Detect which cell encompasses the target text, then output its (x, y) center coordinate. 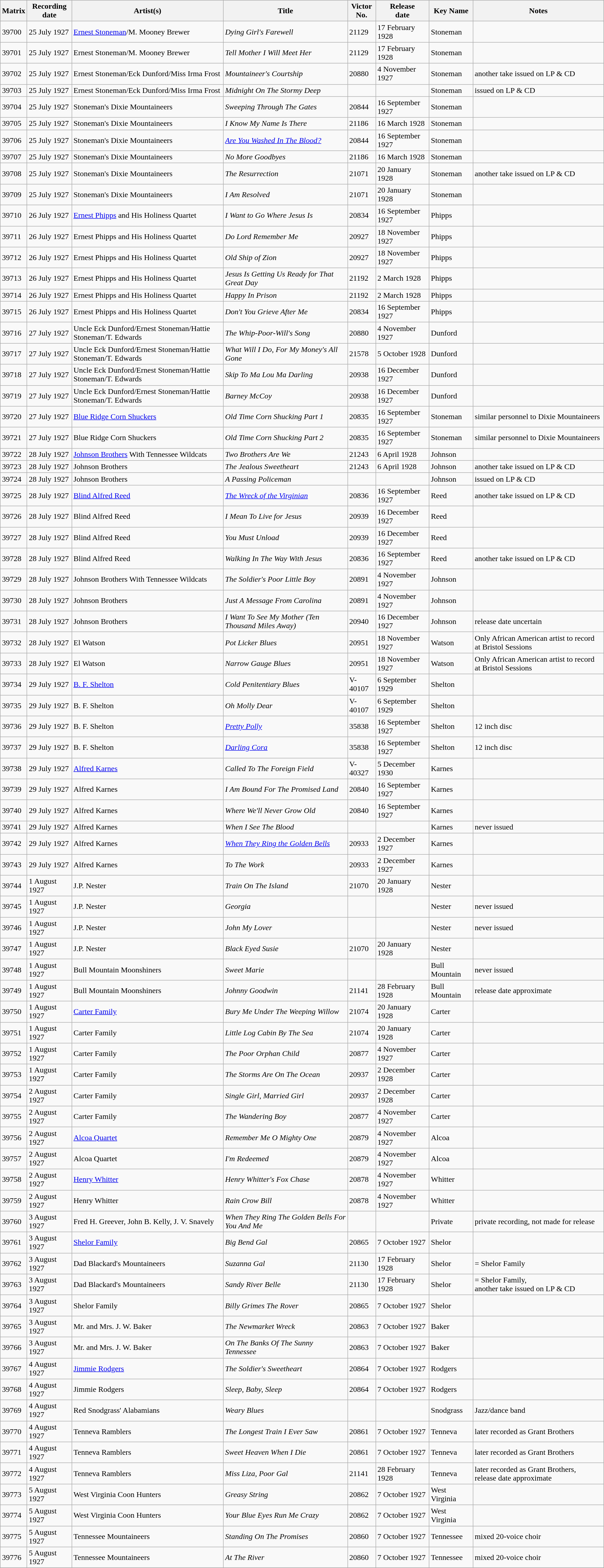
To The Work (285, 865)
The Storms Are On The Ocean (285, 1074)
39718 (14, 375)
39750 (14, 1012)
Black Eyed Susie (285, 949)
Weary Blues (285, 1411)
39730 (14, 601)
39760 (14, 1221)
39749 (14, 990)
I Want To See My Mother (Ten Thousand Miles Away) (285, 621)
39722 (14, 454)
John My Lover (285, 928)
Sleep, Baby, Sleep (285, 1389)
Suzanna Gal (285, 1263)
39744 (14, 886)
39728 (14, 559)
39736 (14, 727)
Johnny Goodwin (285, 990)
39762 (14, 1263)
39765 (14, 1327)
39734 (14, 685)
39702 (14, 74)
39757 (14, 1158)
I Know My Name Is There (285, 124)
VictorNo. (361, 11)
I'm Redeemed (285, 1158)
39755 (14, 1116)
A Passing Policeman (285, 479)
The Wandering Boy (285, 1116)
Are You Washed In The Blood? (285, 140)
39776 (14, 1558)
39758 (14, 1180)
39738 (14, 769)
39769 (14, 1411)
39741 (14, 827)
The Poor Orphan Child (285, 1054)
39774 (14, 1515)
Snodgrass (451, 1411)
Pretty Polly (285, 727)
I Mean To Live for Jesus (285, 516)
release date uncertain (538, 621)
Recordingdate (49, 11)
39729 (14, 579)
39772 (14, 1473)
Title (285, 11)
Rain Crow Bill (285, 1200)
39752 (14, 1054)
39739 (14, 789)
Henry Whitter's Fox Chase (285, 1180)
39700 (14, 32)
Sandy River Belle (285, 1285)
39761 (14, 1243)
39745 (14, 907)
When They Ring The Golden Bells For You And Me (285, 1221)
39732 (14, 643)
Red Snodgrass' Alabamians (147, 1411)
39706 (14, 140)
Walking In The Way With Jesus (285, 559)
Bury Me Under The Weeping Willow (285, 1012)
39773 (14, 1494)
When They Ring the Golden Bells (285, 843)
release date approximate (538, 990)
39720 (14, 417)
39712 (14, 257)
Don't You Grieve After Me (285, 312)
Old Time Corn Shucking Part 1 (285, 417)
39701 (14, 53)
39742 (14, 843)
Oh Molly Dear (285, 705)
Sweet Marie (285, 970)
Where We'll Never Grow Old (285, 810)
39756 (14, 1138)
Two Brothers Are We (285, 454)
When I See The Blood (285, 827)
I Want to Go Where Jesus Is (285, 216)
I Am Resolved (285, 194)
Mountaineer's Courtship (285, 74)
39717 (14, 354)
Jesus Is Getting Us Ready for That Great Day (285, 279)
39715 (14, 312)
39713 (14, 279)
Standing On The Promises (285, 1536)
39714 (14, 295)
39723 (14, 467)
39764 (14, 1305)
On The Banks Of The Sunny Tennessee (285, 1347)
No More Goodbyes (285, 157)
The Jealous Sweetheart (285, 467)
39771 (14, 1452)
private recording, not made for release (538, 1221)
Artist(s) (147, 11)
39733 (14, 663)
The Soldier's Poor Little Boy (285, 579)
Big Bend Gal (285, 1243)
Old Time Corn Shucking Part 2 (285, 437)
Greasy String (285, 1494)
39768 (14, 1389)
39740 (14, 810)
The Newmarket Wreck (285, 1327)
Private (451, 1221)
39719 (14, 396)
Remember Me O Mighty One (285, 1138)
What Will I Do, For My Money's All Gone (285, 354)
Just A Message From Carolina (285, 601)
39710 (14, 216)
Pot Licker Blues (285, 643)
V-40327 (361, 769)
39748 (14, 970)
39743 (14, 865)
5 December 1930 (402, 769)
Jazz/dance band (538, 1411)
39704 (14, 107)
Darling Cora (285, 747)
39708 (14, 174)
Dying Girl's Farewell (285, 32)
Midnight On The Stormy Deep (285, 90)
39767 (14, 1369)
39725 (14, 496)
39711 (14, 236)
39709 (14, 194)
39705 (14, 124)
The Wreck of the Virginian (285, 496)
You Must Unload (285, 538)
I Am Bound For The Promised Land (285, 789)
39747 (14, 949)
Fred H. Greever, John B. Kelly, J. V. Snavely (147, 1221)
Do Lord Remember Me (285, 236)
At The River (285, 1558)
Your Blue Eyes Run Me Crazy (285, 1515)
39753 (14, 1074)
Barney McCoy (285, 396)
39721 (14, 437)
The Soldier's Sweetheart (285, 1369)
The Resurrection (285, 174)
Train On The Island (285, 886)
The Whip-Poor-Will's Song (285, 333)
20940 (361, 621)
Called To The Foreign Field (285, 769)
Notes (538, 11)
39766 (14, 1347)
Releasedate (402, 11)
5 October 1928 (402, 354)
Billy Grimes The Rover (285, 1305)
39703 (14, 90)
Sweet Heaven When I Die (285, 1452)
Narrow Gauge Blues (285, 663)
39751 (14, 1032)
Old Ship of Zion (285, 257)
Miss Liza, Poor Gal (285, 1473)
Little Log Cabin By The Sea (285, 1032)
39737 (14, 747)
39727 (14, 538)
39731 (14, 621)
39754 (14, 1096)
Georgia (285, 907)
Key Name (451, 11)
later recorded as Grant Brothers,release date approximate (538, 1473)
39707 (14, 157)
Matrix (14, 11)
21578 (361, 354)
Tell Mother I Will Meet Her (285, 53)
= Shelor Family,another take issued on LP & CD (538, 1285)
39770 (14, 1431)
Single Girl, Married Girl (285, 1096)
Sweeping Through The Gates (285, 107)
39735 (14, 705)
The Longest Train I Ever Saw (285, 1431)
Happy In Prison (285, 295)
39775 (14, 1536)
= Shelor Family (538, 1263)
39716 (14, 333)
Skip To Ma Lou Ma Darling (285, 375)
39726 (14, 516)
Cold Penitentiary Blues (285, 685)
39759 (14, 1200)
39763 (14, 1285)
39746 (14, 928)
39724 (14, 479)
